Locate the cell with the specified text and output its (x, y) center coordinate. 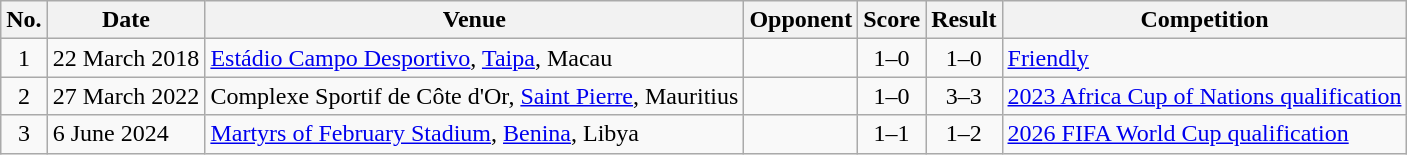
Complexe Sportif de Côte d'Or, Saint Pierre, Mauritius (474, 96)
Martyrs of February Stadium, Benina, Libya (474, 134)
Score (892, 20)
1–1 (892, 134)
2026 FIFA World Cup qualification (1204, 134)
1 (24, 58)
27 March 2022 (126, 96)
Competition (1204, 20)
Date (126, 20)
2023 Africa Cup of Nations qualification (1204, 96)
No. (24, 20)
2 (24, 96)
1–2 (964, 134)
Estádio Campo Desportivo, Taipa, Macau (474, 58)
Opponent (801, 20)
22 March 2018 (126, 58)
6 June 2024 (126, 134)
3–3 (964, 96)
Friendly (1204, 58)
Result (964, 20)
3 (24, 134)
Venue (474, 20)
